Search for the cell housing the specified text and yield its [x, y] center coordinate. 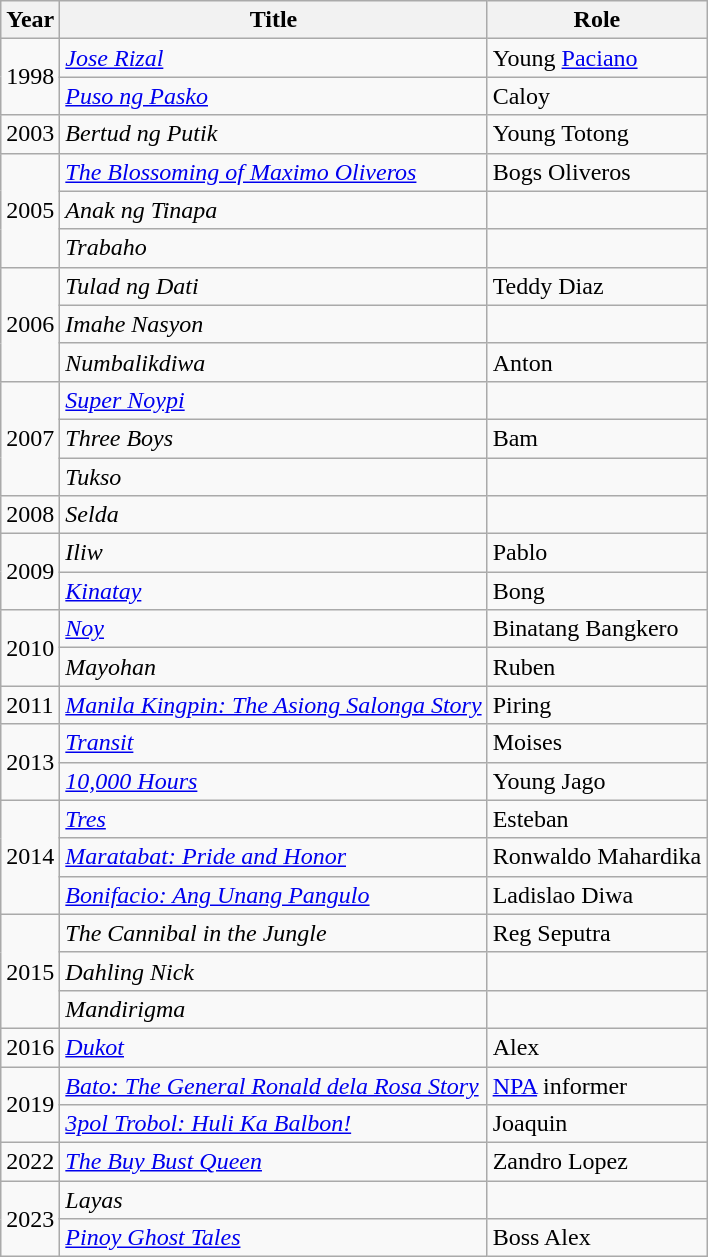
Young Jago [597, 781]
The Buy Bust Queen [274, 1162]
2015 [30, 971]
Title [274, 20]
2019 [30, 1104]
Young Totong [597, 134]
2014 [30, 857]
Pablo [597, 553]
Three Boys [274, 438]
Puso ng Pasko [274, 96]
Jose Rizal [274, 58]
Mayohan [274, 667]
Binatang Bangkero [597, 629]
Anak ng Tinapa [274, 210]
2003 [30, 134]
2010 [30, 648]
2011 [30, 705]
Selda [274, 515]
2016 [30, 1047]
2008 [30, 515]
Piring [597, 705]
Maratabat: Pride and Honor [274, 857]
Mandirigma [274, 1009]
Teddy Diaz [597, 286]
2007 [30, 438]
Dukot [274, 1047]
Super Noypi [274, 400]
Joaquin [597, 1124]
10,000 Hours [274, 781]
Esteban [597, 819]
1998 [30, 77]
Young Paciano [597, 58]
Bato: The General Ronald dela Rosa Story [274, 1085]
Ladislao Diwa [597, 895]
Bertud ng Putik [274, 134]
Layas [274, 1200]
Zandro Lopez [597, 1162]
Imahe Nasyon [274, 324]
2006 [30, 324]
2013 [30, 762]
NPA informer [597, 1085]
Tres [274, 819]
2022 [30, 1162]
2005 [30, 210]
Pinoy Ghost Tales [274, 1238]
Ronwaldo Mahardika [597, 857]
Numbalikdiwa [274, 362]
Anton [597, 362]
Trabaho [274, 248]
Transit [274, 743]
Kinatay [274, 591]
Tukso [274, 477]
Dahling Nick [274, 971]
Tulad ng Dati [274, 286]
3pol Trobol: Huli Ka Balbon! [274, 1124]
Ruben [597, 667]
Caloy [597, 96]
Bogs Oliveros [597, 172]
Bonifacio: Ang Unang Pangulo [274, 895]
Noy [274, 629]
The Cannibal in the Jungle [274, 933]
Reg Seputra [597, 933]
2023 [30, 1219]
Role [597, 20]
Bong [597, 591]
Bam [597, 438]
Year [30, 20]
Moises [597, 743]
Alex [597, 1047]
2009 [30, 572]
Manila Kingpin: The Asiong Salonga Story [274, 705]
Boss Alex [597, 1238]
The Blossoming of Maximo Oliveros [274, 172]
Iliw [274, 553]
